Provide the [x, y] coordinate of the cell's center where the given text is located.  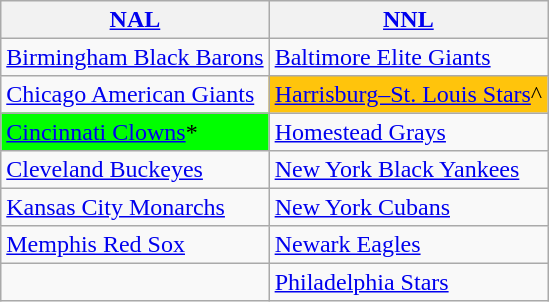
Kansas City Monarchs [135, 206]
Cincinnati Clowns* [135, 132]
New York Cubans [408, 206]
Newark Eagles [408, 244]
Chicago American Giants [135, 94]
Memphis Red Sox [135, 244]
New York Black Yankees [408, 170]
Harrisburg–St. Louis Stars^ [408, 94]
Birmingham Black Barons [135, 56]
NAL [135, 20]
Cleveland Buckeyes [135, 170]
Philadelphia Stars [408, 282]
NNL [408, 20]
Homestead Grays [408, 132]
Baltimore Elite Giants [408, 56]
